For the text-containing cell, return its midpoint in (x, y) coordinate format. 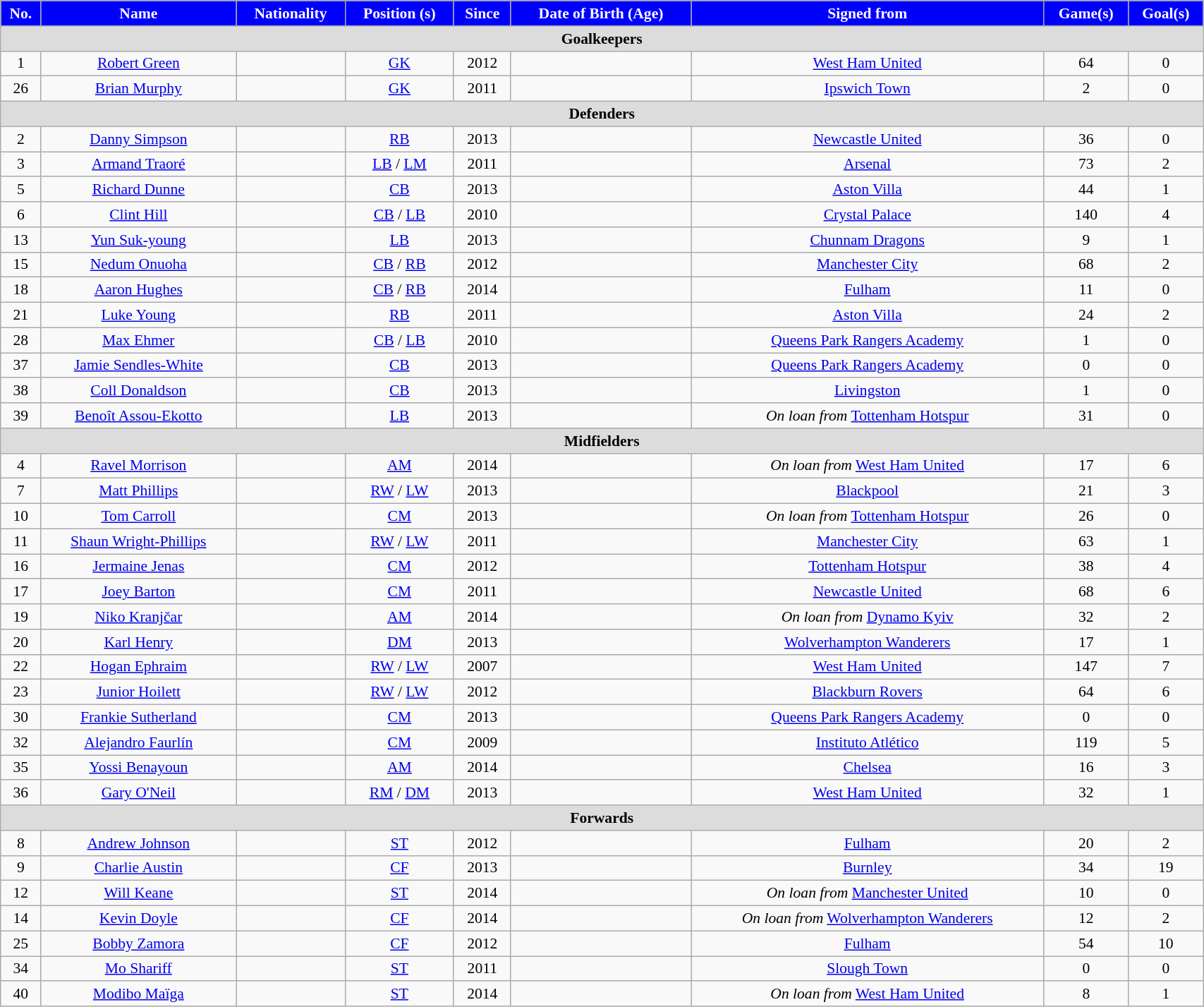
Nationality (291, 13)
Hogan Ephraim (138, 667)
39 (21, 416)
Slough Town (868, 969)
Jamie Sendles-White (138, 366)
Instituto Atlético (868, 742)
Aaron Hughes (138, 290)
147 (1086, 667)
24 (1086, 315)
Midfielders (602, 441)
RM / DM (399, 793)
Burnley (868, 868)
Charlie Austin (138, 868)
Chelsea (868, 768)
Junior Hoilett (138, 692)
73 (1086, 164)
Luke Young (138, 315)
Kevin Doyle (138, 919)
Wolverhampton Wanderers (868, 642)
Tottenham Hotspur (868, 567)
54 (1086, 943)
Benoît Assou-Ekotto (138, 416)
28 (21, 340)
Game(s) (1086, 13)
Armand Traoré (138, 164)
On loan from Wolverhampton Wanderers (868, 919)
Clint Hill (138, 215)
Danny Simpson (138, 139)
Max Ehmer (138, 340)
31 (1086, 416)
37 (21, 366)
Ipswich Town (868, 89)
Alejandro Faurlín (138, 742)
63 (1086, 541)
Blackpool (868, 491)
On loan from Manchester United (868, 893)
13 (21, 240)
25 (21, 943)
Mo Shariff (138, 969)
Shaun Wright-Phillips (138, 541)
14 (21, 919)
Tom Carroll (138, 517)
Defenders (602, 114)
Karl Henry (138, 642)
LB / LM (399, 164)
Position (s) (399, 13)
22 (21, 667)
2009 (482, 742)
Ravel Morrison (138, 466)
44 (1086, 190)
Blackburn Rovers (868, 692)
Gary O'Neil (138, 793)
Since (482, 13)
Frankie Sutherland (138, 718)
140 (1086, 215)
Date of Birth (Age) (601, 13)
Chunnam Dragons (868, 240)
Name (138, 13)
Nedum Onuoha (138, 265)
On loan from Dynamo Kyiv (868, 617)
Forwards (602, 818)
Crystal Palace (868, 215)
No. (21, 13)
40 (21, 994)
Coll Donaldson (138, 391)
Modibo Maïga (138, 994)
Jermaine Jenas (138, 567)
18 (21, 290)
Niko Kranjčar (138, 617)
Will Keane (138, 893)
Yun Suk-young (138, 240)
119 (1086, 742)
Richard Dunne (138, 190)
23 (21, 692)
30 (21, 718)
Signed from (868, 13)
Matt Phillips (138, 491)
Yossi Benayoun (138, 768)
Goalkeepers (602, 39)
Goal(s) (1166, 13)
Arsenal (868, 164)
15 (21, 265)
Andrew Johnson (138, 843)
Brian Murphy (138, 89)
35 (21, 768)
Robert Green (138, 64)
2007 (482, 667)
DM (399, 642)
Livingston (868, 391)
Bobby Zamora (138, 943)
Joey Barton (138, 592)
